Scan for the cell matching the given text and deliver its (X, Y) coordinate at center. 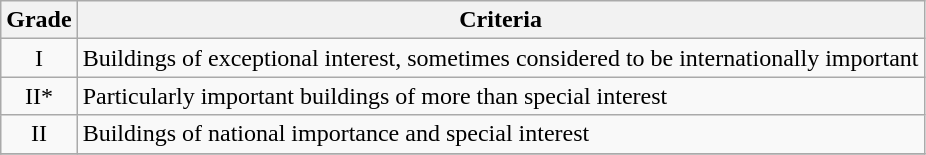
Buildings of national importance and special interest (500, 134)
Criteria (500, 20)
Buildings of exceptional interest, sometimes considered to be internationally important (500, 58)
II (39, 134)
II* (39, 96)
Grade (39, 20)
Particularly important buildings of more than special interest (500, 96)
I (39, 58)
